From the cell containing the given text, extract its center point as [X, Y] coordinate. 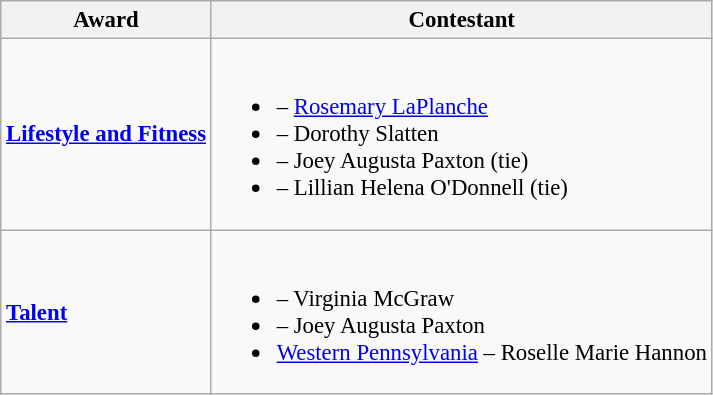
Contestant [462, 20]
Lifestyle and Fitness [106, 134]
– Rosemary LaPlanche – Dorothy Slatten – Joey Augusta Paxton (tie) – Lillian Helena O'Donnell (tie) [462, 134]
– Virginia McGraw – Joey Augusta Paxton Western Pennsylvania – Roselle Marie Hannon [462, 312]
Talent [106, 312]
Award [106, 20]
